Return (x, y) of the center of cell containing provided text 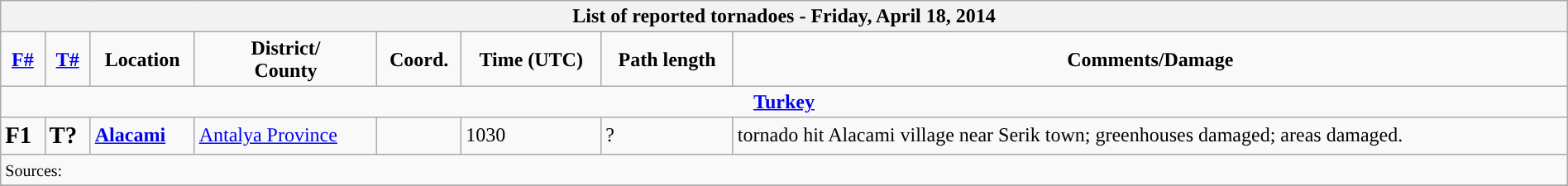
Coord. (419, 60)
T# (68, 60)
Path length (667, 60)
Comments/Damage (1150, 60)
F1 (23, 136)
Sources: (784, 169)
? (667, 136)
Antalya Province (286, 136)
Location (142, 60)
District/County (286, 60)
Time (UTC) (531, 60)
T? (68, 136)
Alacami (142, 136)
Turkey (784, 102)
1030 (531, 136)
List of reported tornadoes - Friday, April 18, 2014 (784, 17)
tornado hit Alacami village near Serik town; greenhouses damaged; areas damaged. (1150, 136)
F# (23, 60)
